Return the (x, y) coordinate for the center point of the cell that contains the specified text.  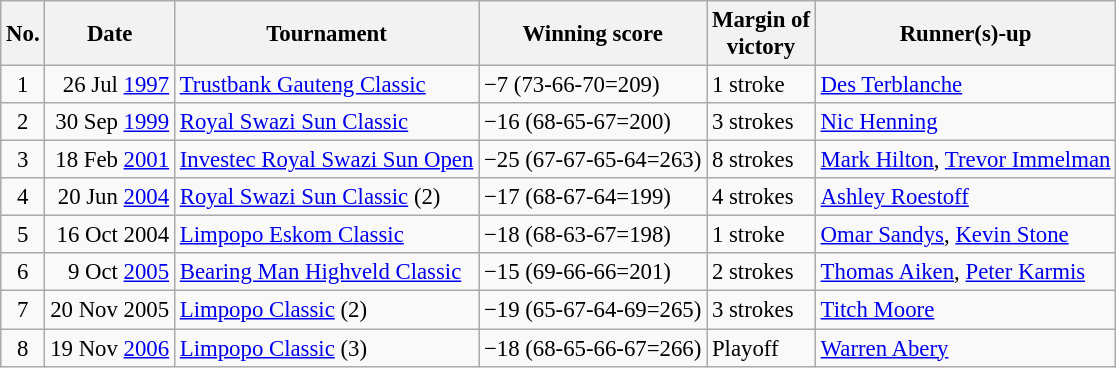
30 Sep 1999 (110, 122)
Limpopo Classic (2) (326, 310)
8 strokes (762, 160)
−16 (68-65-67=200) (593, 122)
26 Jul 1997 (110, 85)
4 strokes (762, 197)
7 (23, 310)
Titch Moore (965, 310)
Des Terblanche (965, 85)
Date (110, 34)
18 Feb 2001 (110, 160)
Trustbank Gauteng Classic (326, 85)
Bearing Man Highveld Classic (326, 273)
20 Jun 2004 (110, 197)
−19 (65-67-64-69=265) (593, 310)
Mark Hilton, Trevor Immelman (965, 160)
−15 (69-66-66=201) (593, 273)
Margin ofvictory (762, 34)
20 Nov 2005 (110, 310)
Thomas Aiken, Peter Karmis (965, 273)
2 (23, 122)
−18 (68-65-66-67=266) (593, 348)
−25 (67-67-65-64=263) (593, 160)
Warren Abery (965, 348)
9 Oct 2005 (110, 273)
2 strokes (762, 273)
8 (23, 348)
No. (23, 34)
Royal Swazi Sun Classic (2) (326, 197)
Limpopo Eskom Classic (326, 235)
5 (23, 235)
Winning score (593, 34)
3 (23, 160)
Runner(s)-up (965, 34)
Tournament (326, 34)
Royal Swazi Sun Classic (326, 122)
−18 (68-63-67=198) (593, 235)
Investec Royal Swazi Sun Open (326, 160)
Limpopo Classic (3) (326, 348)
1 (23, 85)
−7 (73-66-70=209) (593, 85)
4 (23, 197)
16 Oct 2004 (110, 235)
Omar Sandys, Kevin Stone (965, 235)
Nic Henning (965, 122)
Playoff (762, 348)
−17 (68-67-64=199) (593, 197)
19 Nov 2006 (110, 348)
6 (23, 273)
Ashley Roestoff (965, 197)
